Identify which cell holds the provided text, then report its (X, Y) central coordinate. 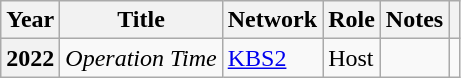
Year (30, 20)
Role (352, 20)
Operation Time (141, 58)
Host (352, 58)
KBS2 (272, 58)
Notes (414, 20)
Network (272, 20)
2022 (30, 58)
Title (141, 20)
